Locate the cell with the specified text and output its [x, y] center coordinate. 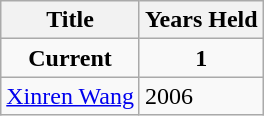
Years Held [201, 20]
1 [201, 58]
Xinren Wang [70, 96]
Title [70, 20]
2006 [201, 96]
Current [70, 58]
